Capture the cell that displays the provided text and extract its (X, Y) central coordinate. 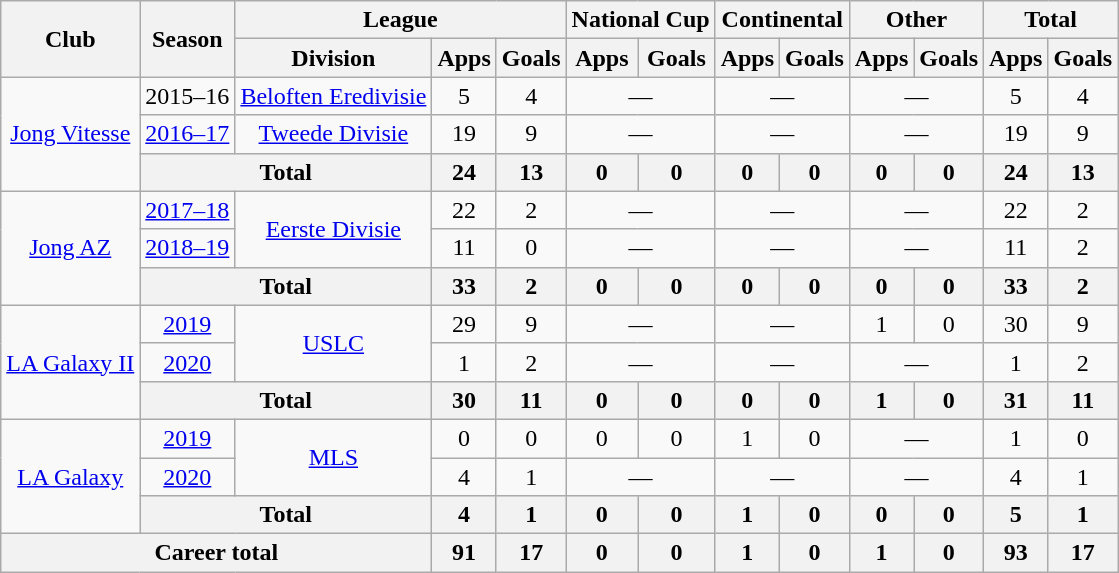
League (400, 20)
Beloften Eredivisie (334, 96)
2017–18 (188, 210)
Division (334, 58)
2015–16 (188, 96)
National Cup (640, 20)
Eerste Divisie (334, 229)
29 (464, 324)
Career total (216, 553)
Continental (782, 20)
Season (188, 39)
Jong AZ (70, 248)
LA Galaxy II (70, 362)
Club (70, 39)
2016–17 (188, 134)
USLC (334, 343)
LA Galaxy (70, 476)
93 (1016, 553)
91 (464, 553)
31 (1016, 400)
Jong Vitesse (70, 134)
Other (916, 20)
Tweede Divisie (334, 134)
2018–19 (188, 248)
MLS (334, 457)
